Output the [X, Y] coordinate of the center of the cell containing the given text.  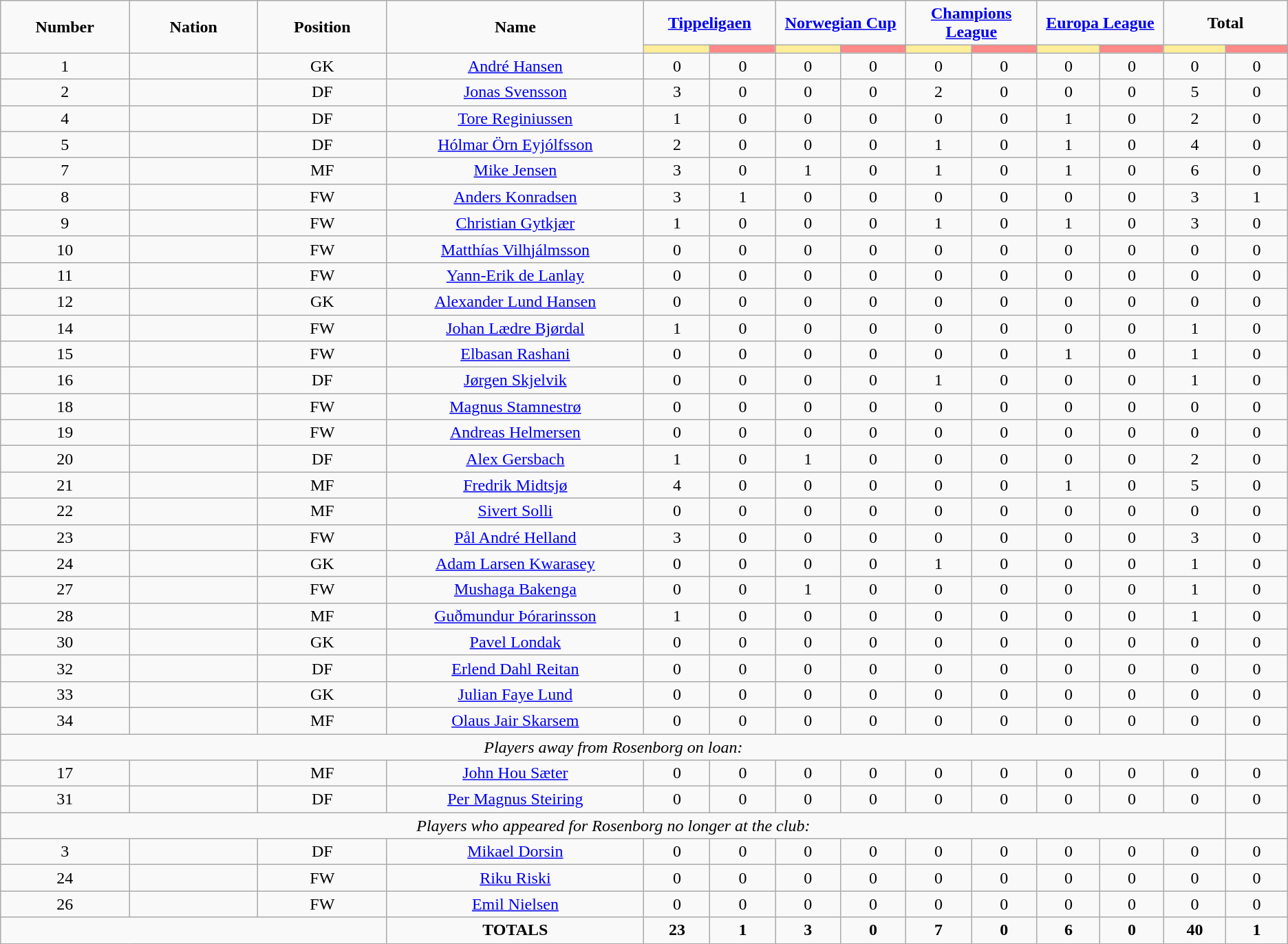
Players who appeared for Rosenborg no longer at the club: [614, 826]
15 [65, 354]
Magnus Stamnestrø [515, 407]
17 [65, 773]
26 [65, 904]
20 [65, 459]
TOTALS [515, 930]
27 [65, 590]
8 [65, 197]
22 [65, 511]
32 [65, 668]
Mushaga Bakenga [515, 590]
Champions League [971, 23]
33 [65, 694]
Players away from Rosenborg on loan: [614, 747]
Position [322, 27]
Number [65, 27]
Tippeligaen [710, 23]
Norwegian Cup [841, 23]
9 [65, 223]
Pål André Helland [515, 537]
21 [65, 485]
Julian Faye Lund [515, 694]
Jonas Svensson [515, 92]
31 [65, 800]
28 [65, 616]
Jørgen Skjelvik [515, 380]
Fredrik Midtsjø [515, 485]
Olaus Jair Skarsem [515, 720]
11 [65, 275]
18 [65, 407]
Riku Riski [515, 878]
10 [65, 249]
Per Magnus Steiring [515, 800]
Adam Larsen Kwarasey [515, 564]
Alexander Lund Hansen [515, 301]
14 [65, 328]
Guðmundur Þórarinsson [515, 616]
34 [65, 720]
Erlend Dahl Reitan [515, 668]
Matthías Vilhjálmsson [515, 249]
Pavel Londak [515, 642]
Total [1225, 23]
Mikael Dorsin [515, 852]
16 [65, 380]
Sivert Solli [515, 511]
40 [1194, 930]
12 [65, 301]
Yann-Erik de Lanlay [515, 275]
Emil Nielsen [515, 904]
Name [515, 27]
Christian Gytkjær [515, 223]
19 [65, 433]
Nation [194, 27]
Tore Reginiussen [515, 118]
Anders Konradsen [515, 197]
Europa League [1100, 23]
John Hou Sæter [515, 773]
Hólmar Örn Eyjólfsson [515, 144]
Alex Gersbach [515, 459]
Mike Jensen [515, 171]
Elbasan Rashani [515, 354]
Andreas Helmersen [515, 433]
André Hansen [515, 66]
30 [65, 642]
Johan Lædre Bjørdal [515, 328]
